From the cell containing the given text, extract its center point as [X, Y] coordinate. 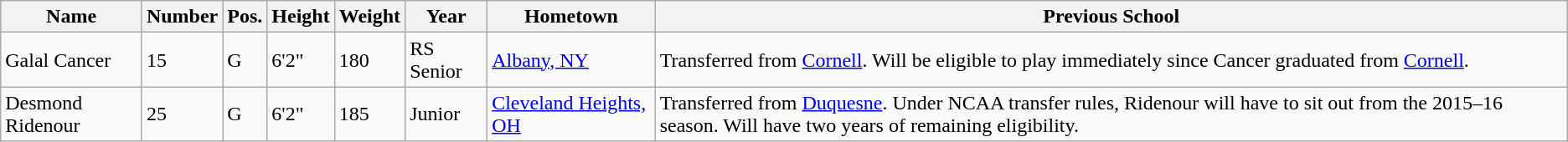
Weight [369, 17]
25 [182, 114]
Previous School [1111, 17]
Hometown [571, 17]
Number [182, 17]
185 [369, 114]
Albany, NY [571, 60]
Cleveland Heights, OH [571, 114]
Year [446, 17]
Junior [446, 114]
Pos. [245, 17]
Galal Cancer [72, 60]
180 [369, 60]
Transferred from Cornell. Will be eligible to play immediately since Cancer graduated from Cornell. [1111, 60]
15 [182, 60]
Name [72, 17]
Desmond Ridenour [72, 114]
Height [301, 17]
RS Senior [446, 60]
